Identify which cell holds the provided text, then report its [x, y] central coordinate. 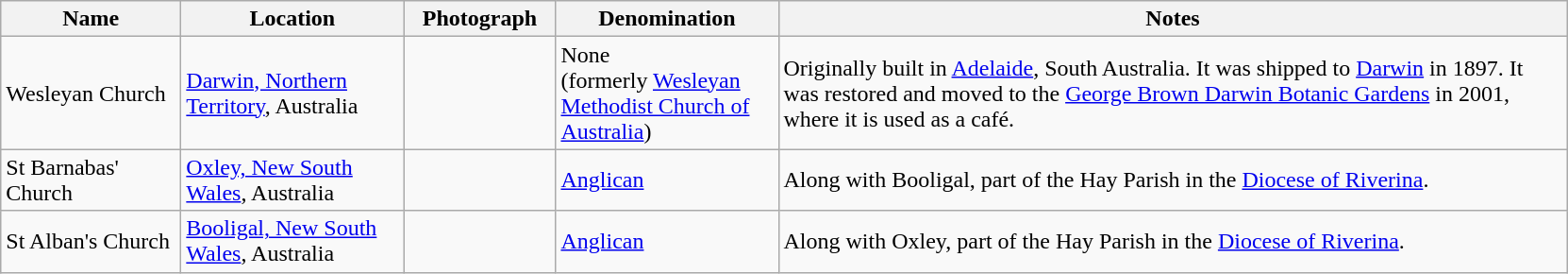
Oxley, New South Wales, Australia [292, 180]
Darwin, Northern Territory, Australia [292, 93]
Name [91, 19]
Wesleyan Church [91, 93]
Along with Oxley, part of the Hay Parish in the Diocese of Riverina. [1173, 242]
Notes [1173, 19]
Denomination [667, 19]
Booligal, New South Wales, Australia [292, 242]
St Barnabas' Church [91, 180]
Location [292, 19]
St Alban's Church [91, 242]
None(formerly Wesleyan Methodist Church of Australia) [667, 93]
Along with Booligal, part of the Hay Parish in the Diocese of Riverina. [1173, 180]
Photograph [479, 19]
